Detect which cell encompasses the target text, then output its [x, y] center coordinate. 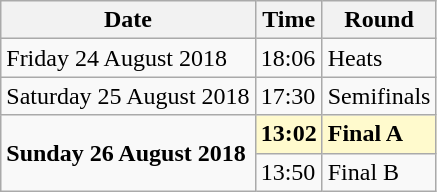
Round [379, 20]
13:02 [288, 134]
Sunday 26 August 2018 [128, 153]
13:50 [288, 172]
Friday 24 August 2018 [128, 58]
Semifinals [379, 96]
17:30 [288, 96]
Saturday 25 August 2018 [128, 96]
Final A [379, 134]
Time [288, 20]
Final B [379, 172]
Heats [379, 58]
18:06 [288, 58]
Date [128, 20]
